Determine the [x, y] coordinate at the center of the cell enclosing the given text.  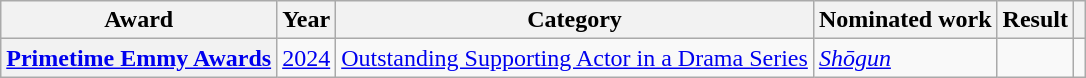
Shōgun [905, 58]
2024 [306, 58]
Result [1035, 20]
Outstanding Supporting Actor in a Drama Series [575, 58]
Category [575, 20]
Year [306, 20]
Primetime Emmy Awards [139, 58]
Award [139, 20]
Nominated work [905, 20]
